For the text-containing cell, return its midpoint in (x, y) coordinate format. 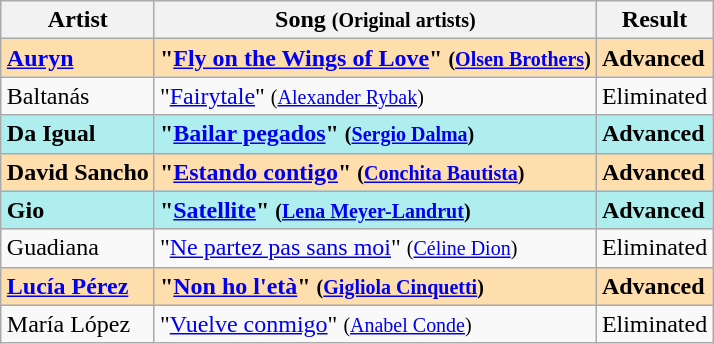
Result (654, 20)
Lucía Pérez (78, 286)
"Estando contigo" (Conchita Bautista) (375, 172)
Guadiana (78, 248)
Da Igual (78, 134)
"Ne partez pas sans moi" (Céline Dion) (375, 248)
Auryn (78, 58)
"Bailar pegados" (Sergio Dalma) (375, 134)
"Fairytale" (Alexander Rybak) (375, 96)
Artist (78, 20)
María López (78, 324)
Gio (78, 210)
"Non ho l'età" (Gigliola Cinquetti) (375, 286)
"Satellite" (Lena Meyer-Landrut) (375, 210)
Baltanás (78, 96)
Song (Original artists) (375, 20)
"Vuelve conmigo" (Anabel Conde) (375, 324)
David Sancho (78, 172)
"Fly on the Wings of Love" (Olsen Brothers) (375, 58)
